Scan for the cell matching the given text and deliver its (X, Y) coordinate at center. 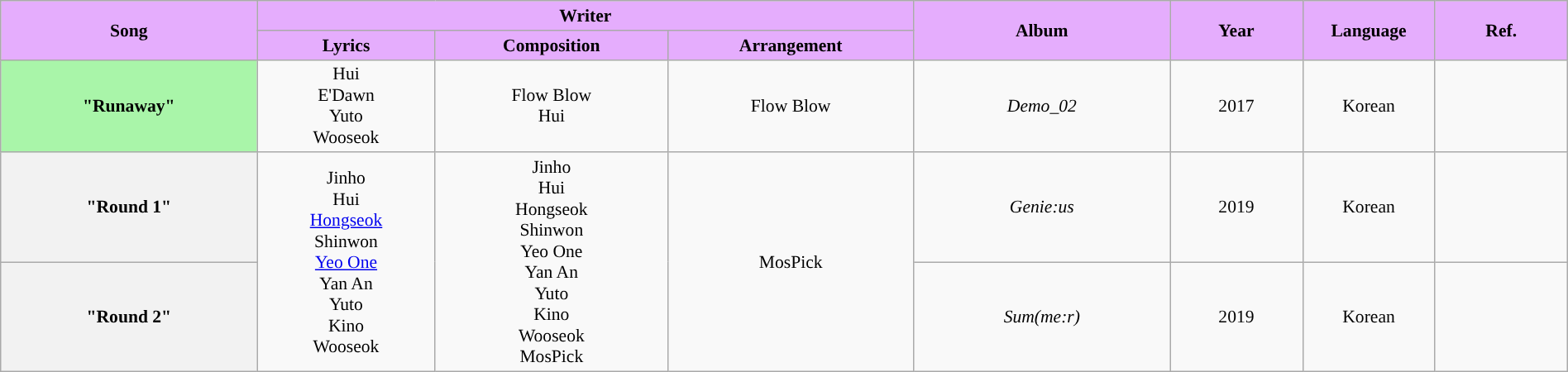
Flow Blow (791, 106)
JinhoHuiHongseokShinwonYeo OneYan AnYutoKinoWooseokMosPick (551, 261)
Flow BlowHui (551, 106)
"Runaway" (129, 106)
Writer (586, 16)
Genie:us (1042, 207)
Lyrics (346, 45)
Arrangement (791, 45)
Album (1042, 30)
Ref. (1501, 30)
MosPick (791, 261)
HuiE'DawnYutoWooseok (346, 106)
"Round 1" (129, 207)
2017 (1236, 106)
Demo_02 (1042, 106)
Song (129, 30)
JinhoHuiHongseokShinwonYeo OneYan AnYutoKinoWooseok (346, 261)
Year (1236, 30)
Composition (551, 45)
Language (1369, 30)
Sum(me:r) (1042, 317)
"Round 2" (129, 317)
